Capture the cell that displays the provided text and extract its (X, Y) central coordinate. 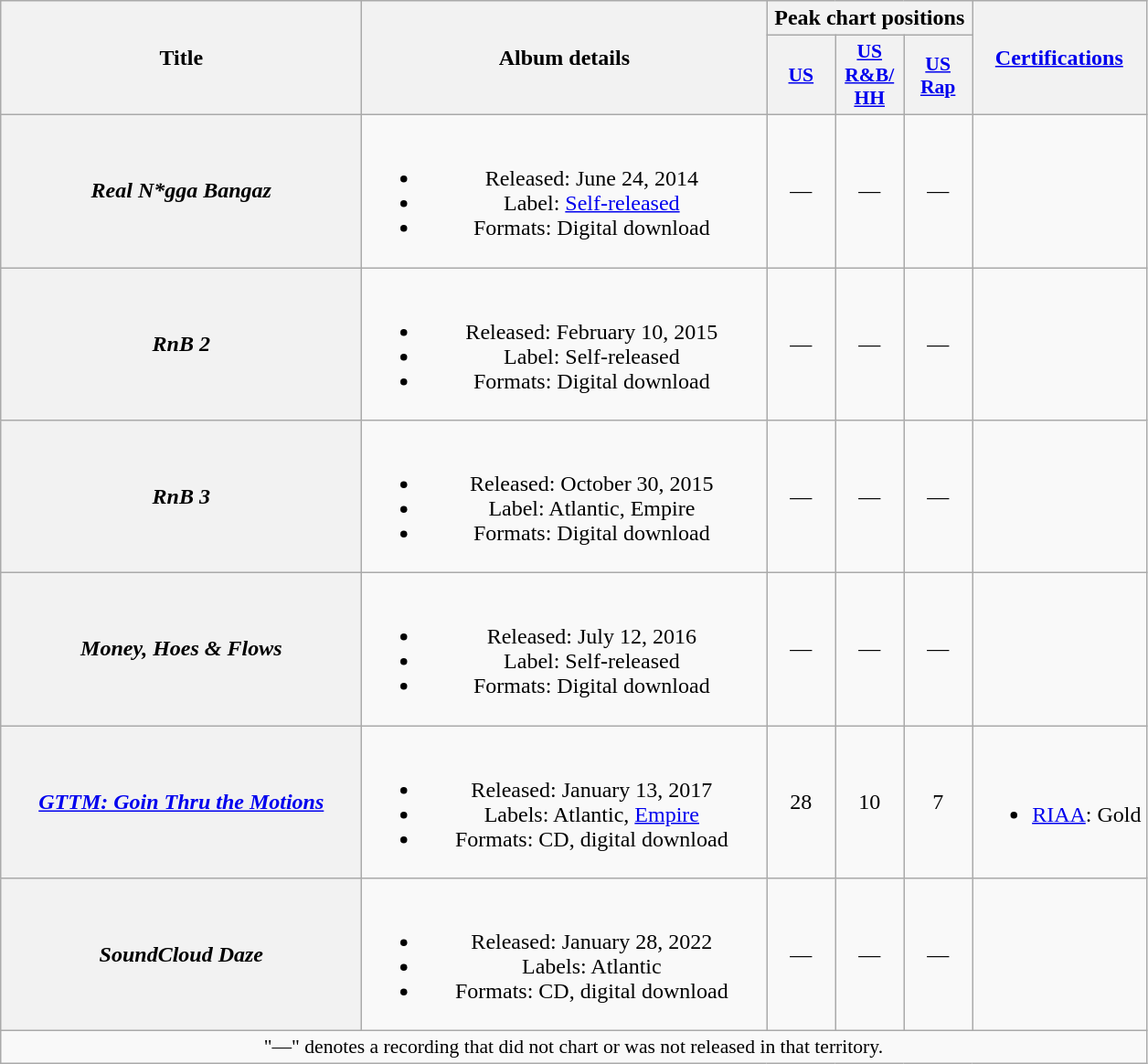
SoundCloud Daze (181, 954)
Money, Hoes & Flows (181, 649)
US R&B/HH (870, 75)
Released: June 24, 2014Label: Self-releasedFormats: Digital download (565, 190)
RnB 2 (181, 344)
Certifications (1059, 59)
28 (801, 803)
Released: October 30, 2015Label: Atlantic, EmpireFormats: Digital download (565, 497)
Released: February 10, 2015Label: Self-releasedFormats: Digital download (565, 344)
Album details (565, 59)
7 (938, 803)
10 (870, 803)
USRap (938, 75)
GTTM: Goin Thru the Motions (181, 803)
RIAA: Gold (1059, 803)
US (801, 75)
Released: January 13, 2017Labels: Atlantic, EmpireFormats: CD, digital download (565, 803)
Peak chart positions (870, 18)
Released: July 12, 2016Label: Self-releasedFormats: Digital download (565, 649)
Released: January 28, 2022Labels: AtlanticFormats: CD, digital download (565, 954)
Title (181, 59)
Real N*gga Bangaz (181, 190)
"—" denotes a recording that did not chart or was not released in that territory. (574, 1048)
RnB 3 (181, 497)
